Determine the [X, Y] coordinate at the center of the cell enclosing the given text.  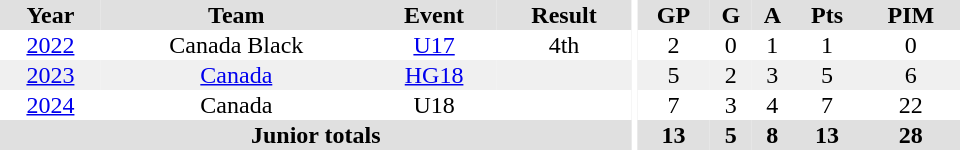
GP [674, 15]
2023 [50, 75]
2024 [50, 105]
A [772, 15]
4th [564, 45]
HG18 [434, 75]
U17 [434, 45]
4 [772, 105]
22 [911, 105]
U18 [434, 105]
28 [911, 135]
G [730, 15]
Team [236, 15]
Event [434, 15]
6 [911, 75]
2022 [50, 45]
Pts [826, 15]
Canada Black [236, 45]
Result [564, 15]
Junior totals [316, 135]
8 [772, 135]
PIM [911, 15]
Year [50, 15]
